For the text-containing cell, return its midpoint in [x, y] coordinate format. 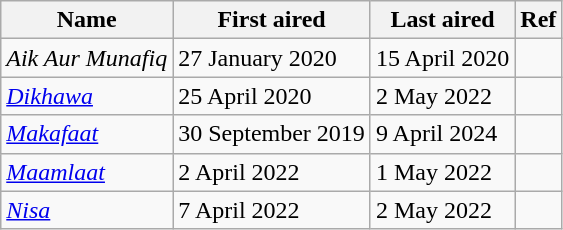
25 April 2020 [272, 96]
7 April 2022 [272, 210]
Name [87, 20]
Ref [538, 20]
30 September 2019 [272, 134]
Maamlaat [87, 172]
Makafaat [87, 134]
First aired [272, 20]
Last aired [442, 20]
1 May 2022 [442, 172]
Dikhawa [87, 96]
Aik Aur Munafiq [87, 58]
Nisa [87, 210]
2 April 2022 [272, 172]
27 January 2020 [272, 58]
15 April 2020 [442, 58]
9 April 2024 [442, 134]
